Scan for the cell matching the given text and deliver its [x, y] coordinate at center. 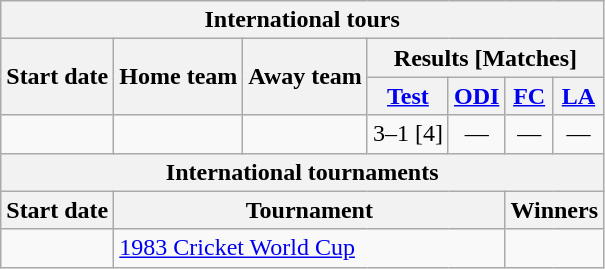
Tournament [310, 210]
3–1 [4] [408, 134]
FC [530, 96]
International tours [302, 20]
Results [Matches] [485, 58]
International tournaments [302, 172]
Test [408, 96]
Winners [554, 210]
LA [578, 96]
ODI [476, 96]
Home team [178, 77]
Away team [306, 77]
1983 Cricket World Cup [310, 248]
